Detect which cell encompasses the target text, then output its (x, y) center coordinate. 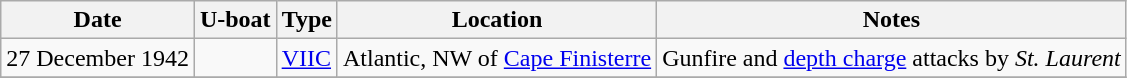
27 December 1942 (98, 58)
Location (496, 20)
Type (306, 20)
VIIC (306, 58)
Atlantic, NW of Cape Finisterre (496, 58)
Notes (892, 20)
Gunfire and depth charge attacks by St. Laurent (892, 58)
Date (98, 20)
U-boat (235, 20)
